Find where the given text appears and provide that cell's center as (x, y) coordinate. 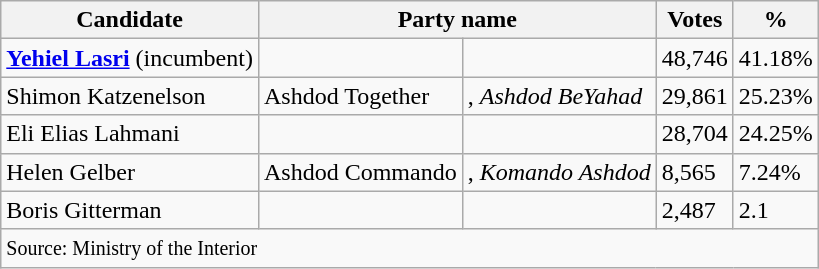
41.18% (776, 58)
48,746 (694, 58)
2.1 (776, 210)
Shimon Katzenelson (130, 96)
Votes (694, 20)
% (776, 20)
Source: Ministry of the Interior (410, 248)
Helen Gelber (130, 172)
8,565 (694, 172)
Candidate (130, 20)
2,487 (694, 210)
, Ashdod BeYahad (559, 96)
Ashdod Commando (360, 172)
29,861 (694, 96)
24.25% (776, 134)
Party name (457, 20)
25.23% (776, 96)
Eli Elias Lahmani (130, 134)
Ashdod Together (360, 96)
7.24% (776, 172)
, Komando Ashdod (559, 172)
Boris Gitterman (130, 210)
28,704 (694, 134)
Yehiel Lasri (incumbent) (130, 58)
